Determine the (x, y) coordinate at the center of the cell enclosing the given text.  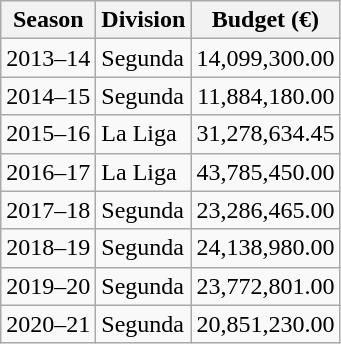
2014–15 (48, 96)
43,785,450.00 (266, 172)
2020–21 (48, 324)
20,851,230.00 (266, 324)
24,138,980.00 (266, 248)
23,772,801.00 (266, 286)
31,278,634.45 (266, 134)
2018–19 (48, 248)
2015–16 (48, 134)
2013–14 (48, 58)
2019–20 (48, 286)
11,884,180.00 (266, 96)
Division (144, 20)
2016–17 (48, 172)
2017–18 (48, 210)
23,286,465.00 (266, 210)
Budget (€) (266, 20)
14,099,300.00 (266, 58)
Season (48, 20)
